Determine the (x, y) coordinate at the center of the cell enclosing the given text.  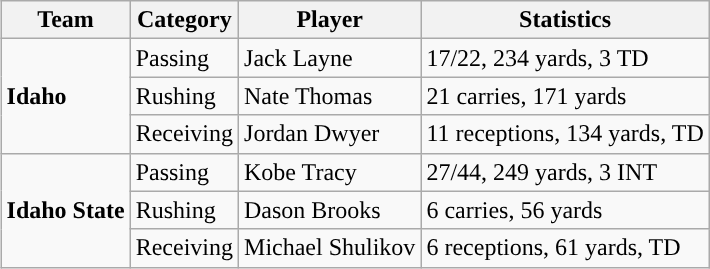
17/22, 234 yards, 3 TD (565, 58)
11 receptions, 134 yards, TD (565, 134)
6 carries, 56 yards (565, 210)
21 carries, 171 yards (565, 96)
Statistics (565, 20)
Dason Brooks (330, 210)
Michael Shulikov (330, 248)
Kobe Tracy (330, 172)
6 receptions, 61 yards, TD (565, 248)
27/44, 249 yards, 3 INT (565, 172)
Jack Layne (330, 58)
Category (184, 20)
Jordan Dwyer (330, 134)
Nate Thomas (330, 96)
Team (66, 20)
Idaho (66, 96)
Player (330, 20)
Idaho State (66, 210)
